Capture the cell that displays the provided text and extract its [x, y] central coordinate. 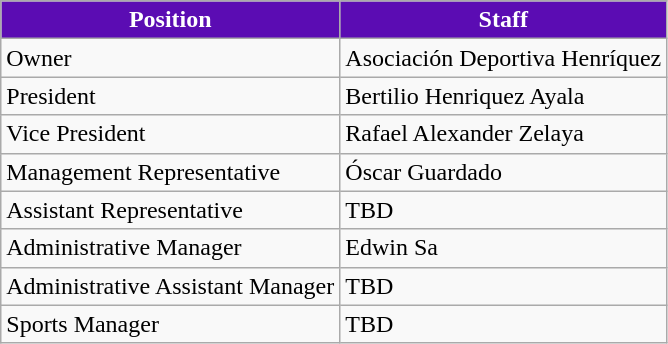
Rafael Alexander Zelaya [504, 134]
Vice President [170, 134]
Sports Manager [170, 324]
Position [170, 20]
Asociación Deportiva Henríquez [504, 58]
Owner [170, 58]
Assistant Representative [170, 210]
Bertilio Henriquez Ayala [504, 96]
President [170, 96]
Staff [504, 20]
Edwin Sa [504, 248]
Administrative Manager [170, 248]
Management Representative [170, 172]
Administrative Assistant Manager [170, 286]
Óscar Guardado [504, 172]
